From the cell containing the given text, extract its center point as (x, y) coordinate. 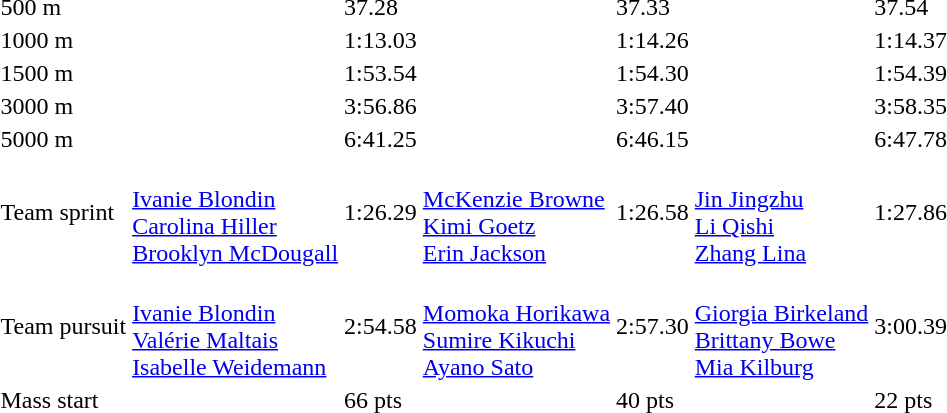
2:57.30 (653, 326)
Giorgia BirkelandBrittany BoweMia Kilburg (782, 326)
1:14.26 (653, 40)
1:26.58 (653, 212)
Ivanie BlondinValérie MaltaisIsabelle Weidemann (236, 326)
Ivanie BlondinCarolina HillerBrooklyn McDougall (236, 212)
3:56.86 (381, 106)
1:26.29 (381, 212)
McKenzie BrowneKimi GoetzErin Jackson (516, 212)
2:54.58 (381, 326)
1:13.03 (381, 40)
6:46.15 (653, 139)
Momoka HorikawaSumire KikuchiAyano Sato (516, 326)
3:57.40 (653, 106)
Jin JingzhuLi QishiZhang Lina (782, 212)
6:41.25 (381, 139)
1:53.54 (381, 73)
1:54.30 (653, 73)
